Pinpoint the cell where the given text exists, returning its [x, y] midpoint coordinate. 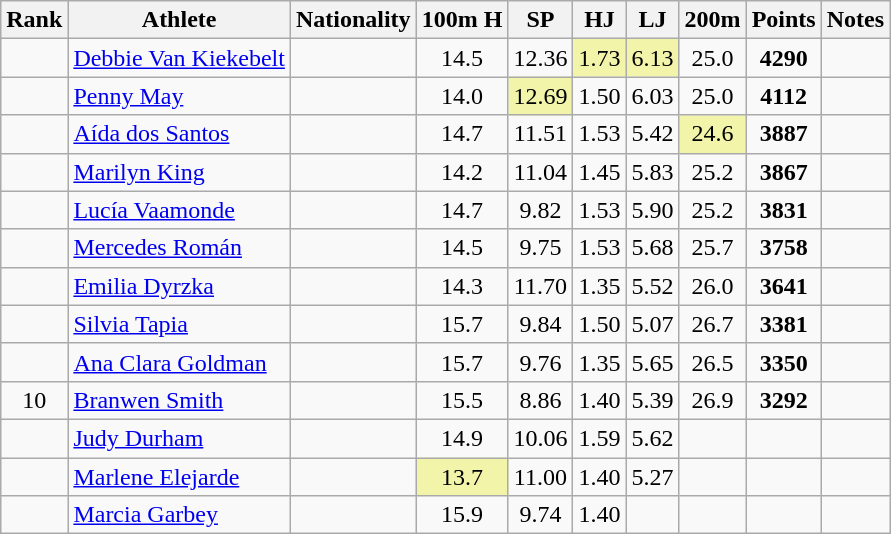
Penny May [180, 96]
14.3 [462, 286]
26.0 [712, 286]
26.9 [712, 400]
5.68 [652, 248]
15.5 [462, 400]
11.00 [540, 477]
12.69 [540, 96]
200m [712, 20]
4290 [784, 58]
LJ [652, 20]
8.86 [540, 400]
3867 [784, 172]
Emilia Dyrzka [180, 286]
Notes [855, 20]
6.13 [652, 58]
Marilyn King [180, 172]
1.45 [600, 172]
13.7 [462, 477]
5.39 [652, 400]
HJ [600, 20]
3292 [784, 400]
3350 [784, 362]
10 [34, 400]
4112 [784, 96]
5.42 [652, 134]
3831 [784, 210]
24.6 [712, 134]
Athlete [180, 20]
9.82 [540, 210]
5.27 [652, 477]
14.0 [462, 96]
3758 [784, 248]
Mercedes Román [180, 248]
9.84 [540, 324]
Marlene Elejarde [180, 477]
3641 [784, 286]
15.9 [462, 515]
14.9 [462, 438]
26.5 [712, 362]
Marcia Garbey [180, 515]
Judy Durham [180, 438]
26.7 [712, 324]
3381 [784, 324]
100m H [462, 20]
3887 [784, 134]
Silvia Tapia [180, 324]
5.83 [652, 172]
5.07 [652, 324]
14.2 [462, 172]
25.7 [712, 248]
1.59 [600, 438]
11.04 [540, 172]
9.76 [540, 362]
Debbie Van Kiekebelt [180, 58]
SP [540, 20]
Lucía Vaamonde [180, 210]
9.75 [540, 248]
1.73 [600, 58]
5.62 [652, 438]
9.74 [540, 515]
11.51 [540, 134]
5.65 [652, 362]
Aída dos Santos [180, 134]
10.06 [540, 438]
5.90 [652, 210]
5.52 [652, 286]
6.03 [652, 96]
11.70 [540, 286]
Rank [34, 20]
12.36 [540, 58]
Points [784, 20]
Nationality [353, 20]
Branwen Smith [180, 400]
Ana Clara Goldman [180, 362]
